Return the (x, y) coordinate for the center point of the cell that contains the specified text.  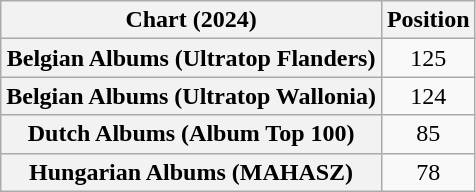
Chart (2024) (192, 20)
125 (428, 58)
Belgian Albums (Ultratop Wallonia) (192, 96)
85 (428, 134)
Position (428, 20)
Dutch Albums (Album Top 100) (192, 134)
Belgian Albums (Ultratop Flanders) (192, 58)
124 (428, 96)
Hungarian Albums (MAHASZ) (192, 172)
78 (428, 172)
